Search for the cell housing the specified text and yield its (X, Y) center coordinate. 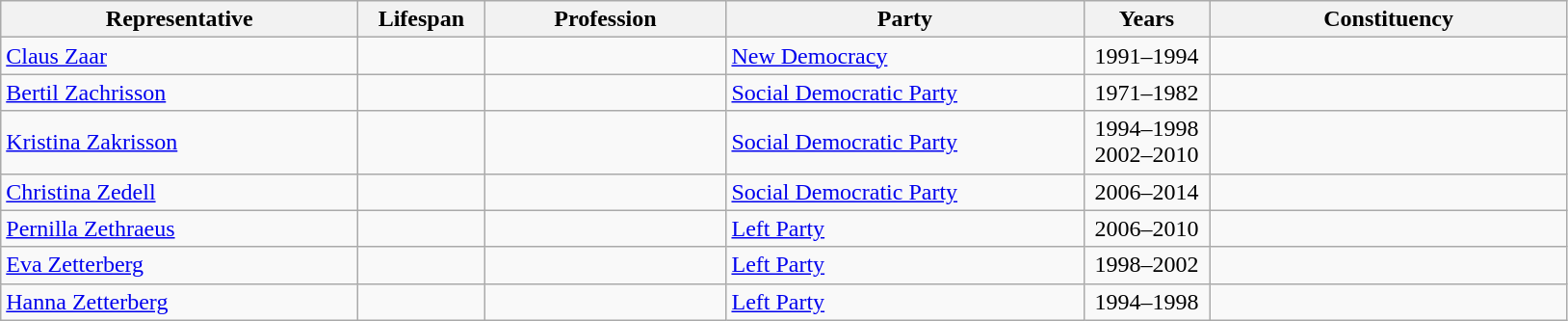
Christina Zedell (179, 192)
1998–2002 (1146, 265)
Pernilla Zethraeus (179, 228)
1991–1994 (1146, 56)
1994–1998 (1146, 302)
New Democracy (905, 56)
Eva Zetterberg (179, 265)
2006–2014 (1146, 192)
Claus Zaar (179, 56)
Representative (179, 19)
Hanna Zetterberg (179, 302)
Party (905, 19)
Lifespan (422, 19)
Bertil Zachrisson (179, 93)
Constituency (1389, 19)
Years (1146, 19)
Profession (605, 19)
2006–2010 (1146, 228)
1971–1982 (1146, 93)
1994–19982002–2010 (1146, 143)
Kristina Zakrisson (179, 143)
